Provide the (x, y) coordinate of the cell's center where the given text is located.  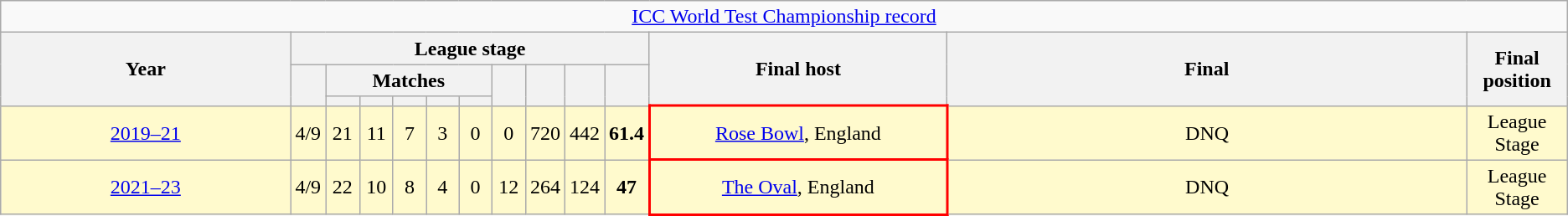
3 (442, 132)
4 (442, 188)
442 (585, 132)
Final (1206, 69)
Final position (1517, 69)
22 (343, 188)
League stage (470, 49)
11 (376, 132)
8 (409, 188)
47 (627, 188)
61.4 (627, 132)
ICC World Test Championship record (784, 17)
720 (544, 132)
12 (508, 188)
2021–23 (146, 188)
7 (409, 132)
Matches (409, 80)
Final host (797, 69)
124 (585, 188)
Year (146, 69)
21 (343, 132)
Rose Bowl, England (797, 132)
264 (544, 188)
10 (376, 188)
The Oval, England (797, 188)
2019–21 (146, 132)
